Search for the cell housing the specified text and yield its [X, Y] center coordinate. 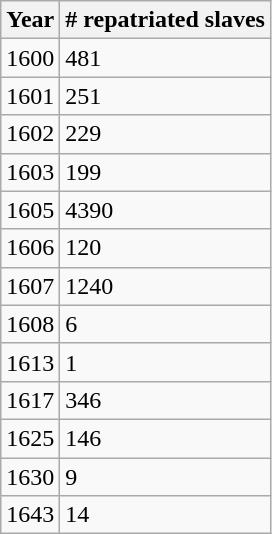
120 [166, 248]
1605 [30, 210]
199 [166, 172]
481 [166, 58]
1630 [30, 477]
1602 [30, 134]
1613 [30, 362]
346 [166, 400]
9 [166, 477]
146 [166, 438]
6 [166, 324]
1 [166, 362]
1617 [30, 400]
1608 [30, 324]
229 [166, 134]
1643 [30, 515]
1625 [30, 438]
4390 [166, 210]
# repatriated slaves [166, 20]
1606 [30, 248]
14 [166, 515]
1601 [30, 96]
1607 [30, 286]
Year [30, 20]
1240 [166, 286]
1600 [30, 58]
1603 [30, 172]
251 [166, 96]
